From the cell containing the given text, extract its center point as (X, Y) coordinate. 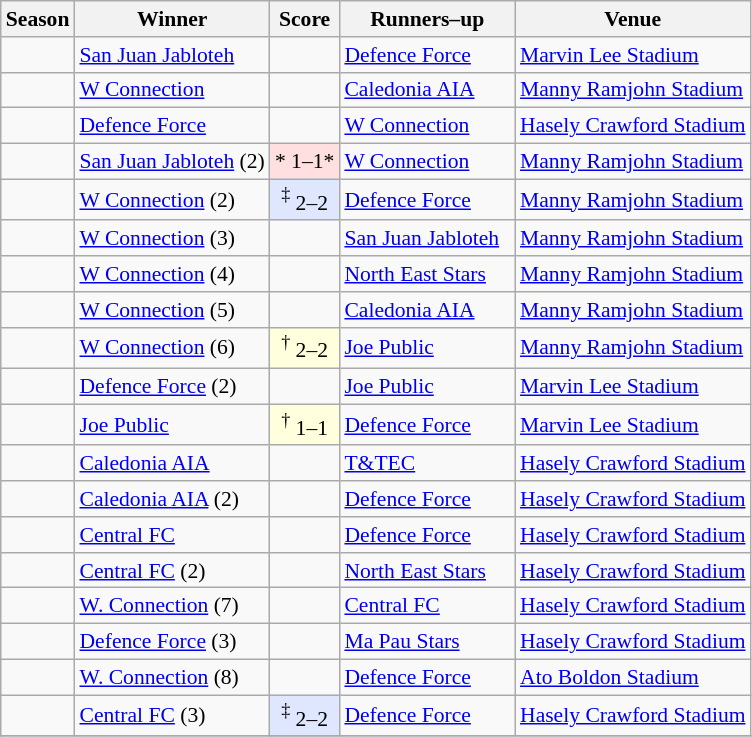
† 1–1 (305, 424)
W Connection (5) (172, 310)
Caledonia AIA (2) (172, 499)
Season (38, 19)
Runners–up (427, 19)
Defence Force (3) (172, 642)
Winner (172, 19)
Central FC (3) (172, 716)
Defence Force (2) (172, 387)
Ma Pau Stars (427, 642)
W Connection (6) (172, 348)
Score (305, 19)
W Connection (4) (172, 274)
* 1–1* (305, 162)
Central FC (2) (172, 571)
Ato Boldon Stadium (633, 677)
† 2–2 (305, 348)
W. Connection (8) (172, 677)
W. Connection (7) (172, 606)
W Connection (2) (172, 200)
San Juan Jabloteh (2) (172, 162)
Venue (633, 19)
T&TEC (427, 464)
W Connection (3) (172, 239)
